Locate the cell with the specified text and output its [X, Y] center coordinate. 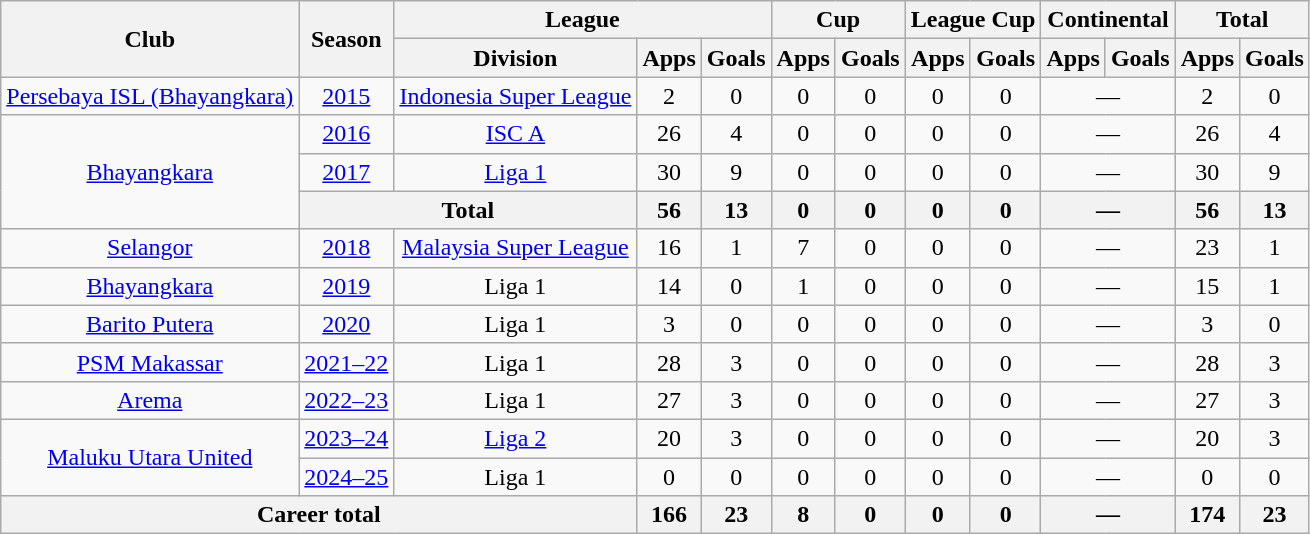
2021–22 [346, 362]
Liga 2 [516, 438]
2023–24 [346, 438]
Indonesia Super League [516, 96]
League Cup [973, 20]
2022–23 [346, 400]
8 [803, 515]
2019 [346, 286]
174 [1207, 515]
Selangor [150, 248]
Malaysia Super League [516, 248]
2017 [346, 172]
Persebaya ISL (Bhayangkara) [150, 96]
15 [1207, 286]
ISC A [516, 134]
Arema [150, 400]
Barito Putera [150, 324]
Season [346, 39]
166 [669, 515]
Club [150, 39]
Continental [1108, 20]
PSM Makassar [150, 362]
Maluku Utara United [150, 457]
2024–25 [346, 477]
2018 [346, 248]
League [582, 20]
Division [516, 58]
Career total [319, 515]
16 [669, 248]
Cup [838, 20]
14 [669, 286]
2015 [346, 96]
7 [803, 248]
2020 [346, 324]
2016 [346, 134]
